From the cell containing the given text, extract its center point as (x, y) coordinate. 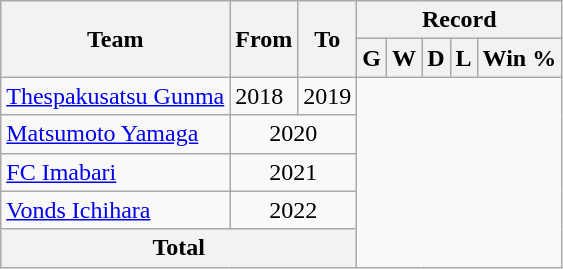
Record (460, 20)
Vonds Ichihara (116, 210)
W (404, 58)
2019 (328, 96)
FC Imabari (116, 172)
Thespakusatsu Gunma (116, 96)
To (328, 39)
L (464, 58)
Total (179, 248)
D (436, 58)
From (264, 39)
2021 (294, 172)
2018 (264, 96)
G (372, 58)
Matsumoto Yamaga (116, 134)
2022 (294, 210)
Team (116, 39)
2020 (294, 134)
Win % (520, 58)
